Output the [X, Y] coordinate of the center of the cell containing the given text.  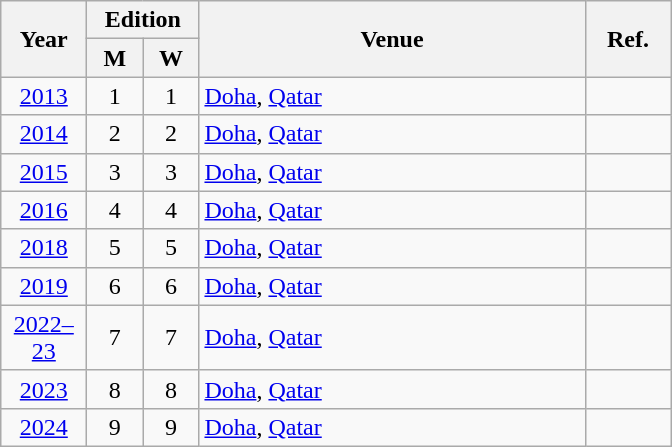
Edition [143, 20]
2018 [44, 248]
Ref. [628, 39]
Year [44, 39]
2016 [44, 210]
M [115, 58]
2024 [44, 427]
2022–23 [44, 338]
2014 [44, 134]
2019 [44, 286]
Venue [392, 39]
W [171, 58]
2015 [44, 172]
2013 [44, 96]
2023 [44, 389]
